Capture the cell that displays the provided text and extract its [X, Y] central coordinate. 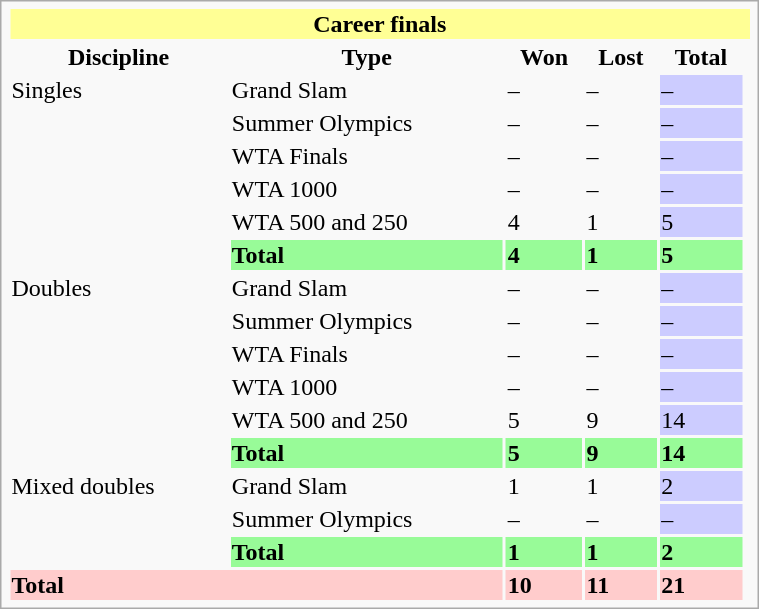
Won [544, 57]
Mixed doubles [118, 519]
Type [366, 57]
11 [621, 585]
Lost [621, 57]
Singles [118, 172]
10 [544, 585]
Doubles [118, 370]
21 [701, 585]
Discipline [118, 57]
Career finals [380, 24]
